Detect which cell encompasses the target text, then output its [x, y] center coordinate. 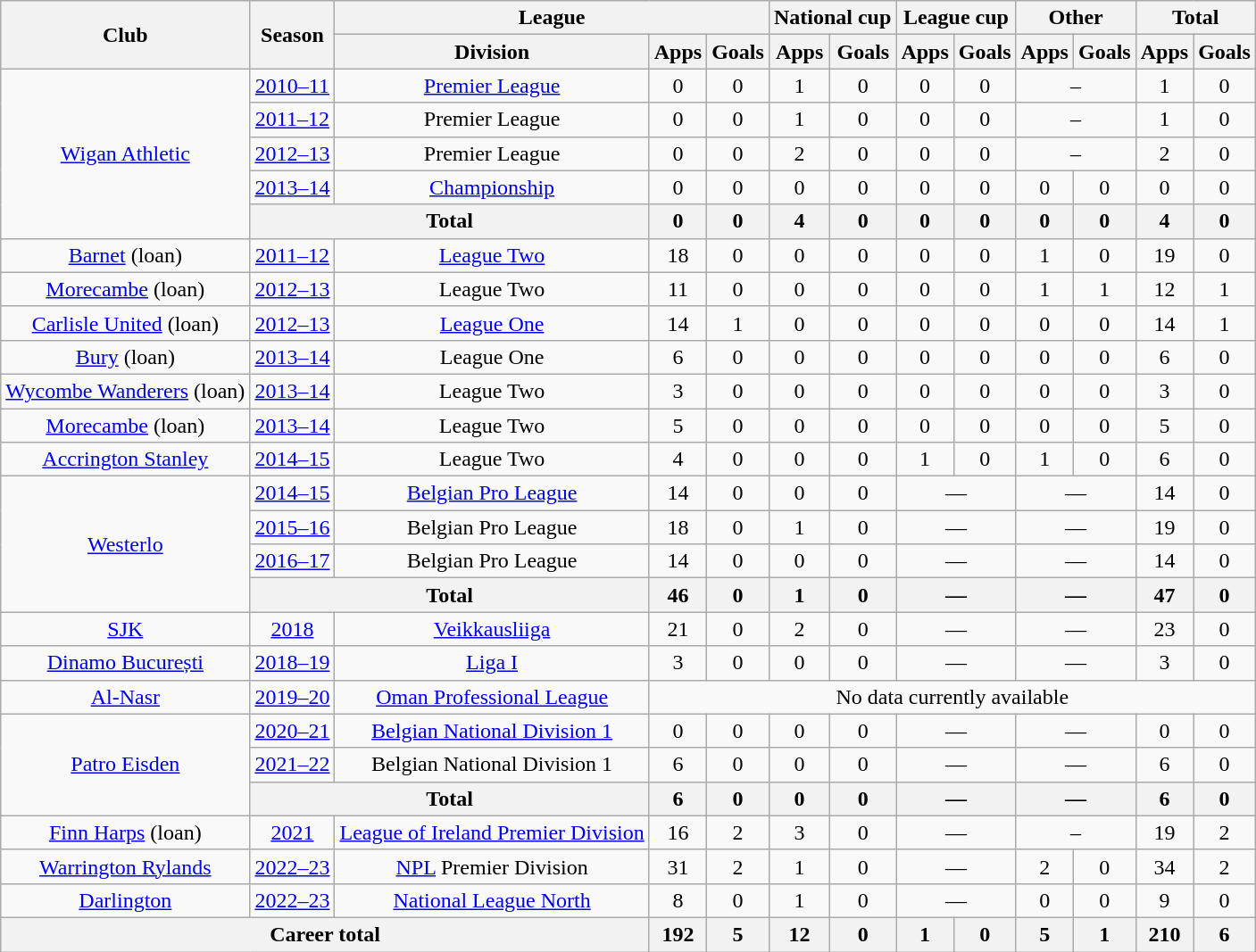
Division [492, 52]
League of Ireland Premier Division [492, 832]
31 [678, 866]
National League North [492, 900]
23 [1164, 629]
192 [678, 934]
9 [1164, 900]
Club [125, 35]
Oman Professional League [492, 697]
2015–16 [293, 527]
Darlington [125, 900]
Carlisle United (loan) [125, 323]
2018–19 [293, 663]
34 [1164, 866]
2019–20 [293, 697]
2020–21 [293, 731]
Wycombe Wanderers (loan) [125, 391]
210 [1164, 934]
SJK [125, 629]
Dinamo București [125, 663]
Other [1076, 18]
16 [678, 832]
Westerlo [125, 544]
2021–22 [293, 765]
2010–11 [293, 86]
Veikkausliiga [492, 629]
47 [1164, 595]
Warrington Rylands [125, 866]
11 [678, 289]
Season [293, 35]
Barnet (loan) [125, 255]
2021 [293, 832]
Bury (loan) [125, 357]
Patro Eisden [125, 765]
Liga I [492, 663]
Finn Harps (loan) [125, 832]
No data currently available [952, 697]
8 [678, 900]
21 [678, 629]
League cup [956, 18]
46 [678, 595]
NPL Premier Division [492, 866]
Al-Nasr [125, 697]
Career total [325, 934]
Accrington Stanley [125, 459]
Wigan Athletic [125, 153]
National cup [832, 18]
2018 [293, 629]
League [552, 18]
2016–17 [293, 561]
Championship [492, 187]
